Search for the cell housing the specified text and yield its [X, Y] center coordinate. 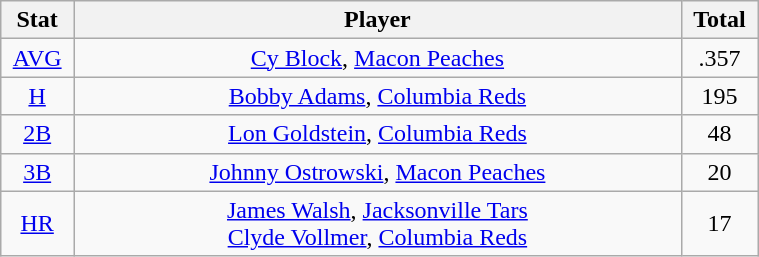
Player [378, 20]
3B [38, 172]
HR [38, 224]
AVG [38, 58]
2B [38, 134]
20 [719, 172]
Bobby Adams, Columbia Reds [378, 96]
195 [719, 96]
Johnny Ostrowski, Macon Peaches [378, 172]
.357 [719, 58]
James Walsh, Jacksonville Tars Clyde Vollmer, Columbia Reds [378, 224]
Total [719, 20]
Lon Goldstein, Columbia Reds [378, 134]
17 [719, 224]
H [38, 96]
Stat [38, 20]
Cy Block, Macon Peaches [378, 58]
48 [719, 134]
